Find where the given text appears and provide that cell's center as [X, Y] coordinate. 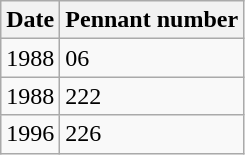
Pennant number [152, 20]
1996 [30, 134]
222 [152, 96]
06 [152, 58]
Date [30, 20]
226 [152, 134]
